Output the (x, y) coordinate of the center of the cell containing the given text.  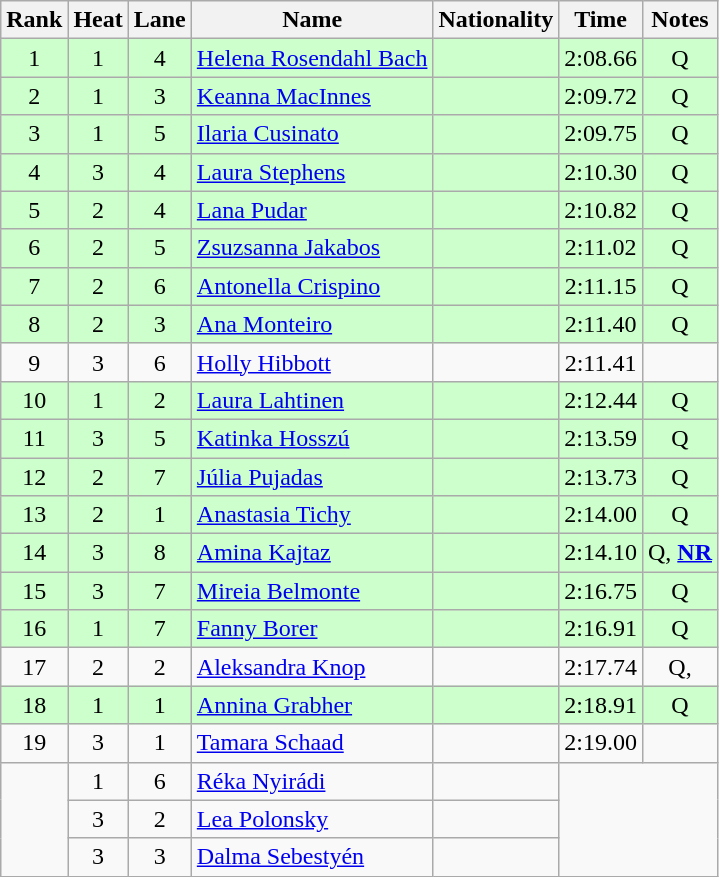
2:10.82 (601, 210)
Ana Monteiro (312, 324)
Heat (98, 20)
Name (312, 20)
Annina Grabher (312, 705)
2:13.59 (601, 438)
Ilaria Cusinato (312, 134)
Laura Stephens (312, 172)
Keanna MacInnes (312, 96)
2:17.74 (601, 667)
Q, (680, 667)
9 (34, 362)
Helena Rosendahl Bach (312, 58)
Amina Kajtaz (312, 553)
Nationality (496, 20)
Lea Polonsky (312, 819)
10 (34, 400)
Antonella Crispino (312, 286)
18 (34, 705)
2:19.00 (601, 743)
Zsuzsanna Jakabos (312, 248)
16 (34, 629)
Lana Pudar (312, 210)
2:14.00 (601, 515)
2:11.40 (601, 324)
Rank (34, 20)
2:09.75 (601, 134)
2:08.66 (601, 58)
Time (601, 20)
14 (34, 553)
12 (34, 477)
2:11.15 (601, 286)
Q, NR (680, 553)
Tamara Schaad (312, 743)
Aleksandra Knop (312, 667)
Notes (680, 20)
Réka Nyirádi (312, 781)
2:11.41 (601, 362)
Júlia Pujadas (312, 477)
2:12.44 (601, 400)
2:09.72 (601, 96)
Katinka Hosszú (312, 438)
Mireia Belmonte (312, 591)
2:14.10 (601, 553)
Fanny Borer (312, 629)
11 (34, 438)
19 (34, 743)
2:16.91 (601, 629)
2:16.75 (601, 591)
2:13.73 (601, 477)
13 (34, 515)
2:18.91 (601, 705)
Holly Hibbott (312, 362)
17 (34, 667)
15 (34, 591)
Anastasia Tichy (312, 515)
2:10.30 (601, 172)
Lane (160, 20)
2:11.02 (601, 248)
Laura Lahtinen (312, 400)
Dalma Sebestyén (312, 857)
